Scan for the cell matching the given text and deliver its (X, Y) coordinate at center. 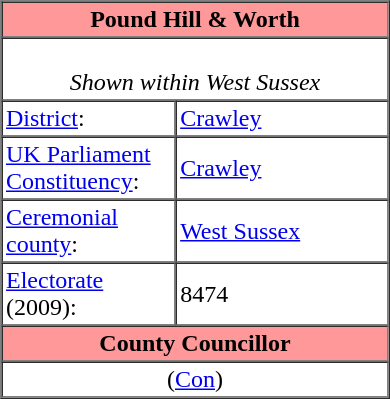
Electorate (2009): (89, 294)
West Sussex (282, 232)
Pound Hill & Worth (196, 20)
Ceremonial county: (89, 232)
8474 (282, 294)
District: (89, 118)
County Councillor (196, 344)
(Con) (196, 380)
Shown within West Sussex (196, 70)
UK Parliament Constituency: (89, 168)
